Search for the cell housing the specified text and yield its (X, Y) center coordinate. 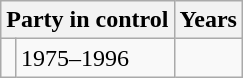
Party in control (88, 20)
1975–1996 (94, 58)
Years (208, 20)
